Scan for the cell matching the given text and deliver its (X, Y) coordinate at center. 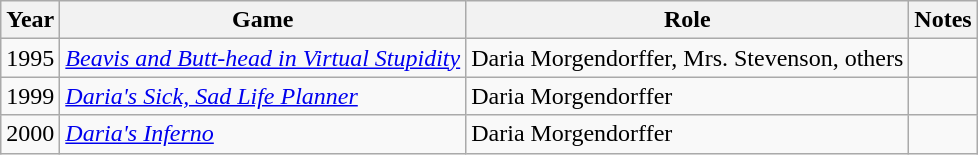
1999 (30, 96)
2000 (30, 134)
Role (688, 20)
1995 (30, 58)
Daria's Sick, Sad Life Planner (263, 96)
Year (30, 20)
Game (263, 20)
Daria's Inferno (263, 134)
Beavis and Butt-head in Virtual Stupidity (263, 58)
Notes (943, 20)
Daria Morgendorffer, Mrs. Stevenson, others (688, 58)
